Return the [x, y] coordinate for the center point of the cell that contains the specified text.  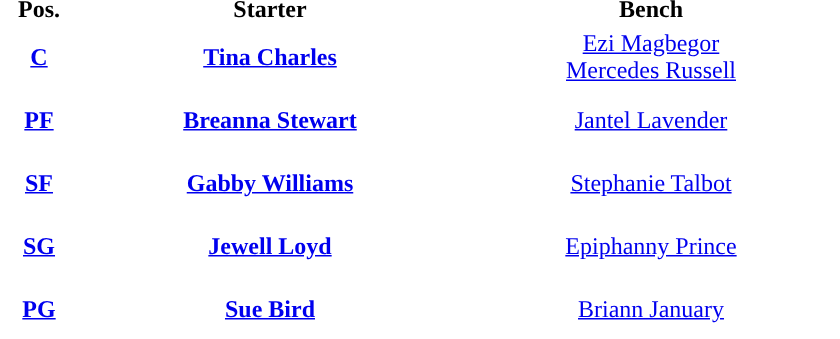
C [39, 57]
Gabby Williams [270, 183]
PG [39, 309]
SF [39, 183]
Breanna Stewart [270, 120]
Stephanie Talbot [651, 183]
Ezi MagbegorMercedes Russell [651, 57]
Jewell Loyd [270, 246]
Briann January [651, 309]
SG [39, 246]
Tina Charles [270, 57]
Jantel Lavender [651, 120]
PF [39, 120]
Epiphanny Prince [651, 246]
Sue Bird [270, 309]
